Provide the [X, Y] coordinate of the cell's center where the given text is located.  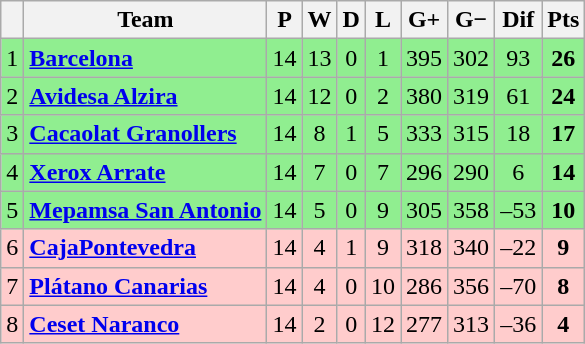
318 [424, 248]
Ceset Naranco [146, 324]
Pts [564, 20]
313 [472, 324]
395 [424, 58]
356 [472, 286]
–36 [518, 324]
305 [424, 210]
319 [472, 96]
13 [320, 58]
Team [146, 20]
W [320, 20]
277 [424, 324]
G+ [424, 20]
D [351, 20]
340 [472, 248]
24 [564, 96]
Barcelona [146, 58]
358 [472, 210]
–22 [518, 248]
302 [472, 58]
61 [518, 96]
Dif [518, 20]
315 [472, 134]
333 [424, 134]
296 [424, 172]
290 [472, 172]
26 [564, 58]
17 [564, 134]
286 [424, 286]
Plátano Canarias [146, 286]
Xerox Arrate [146, 172]
G− [472, 20]
93 [518, 58]
–53 [518, 210]
380 [424, 96]
Cacaolat Granollers [146, 134]
–70 [518, 286]
Mepamsa San Antonio [146, 210]
CajaPontevedra [146, 248]
P [284, 20]
Avidesa Alzira [146, 96]
18 [518, 134]
L [382, 20]
3 [12, 134]
